Find where the given text appears and provide that cell's center as [x, y] coordinate. 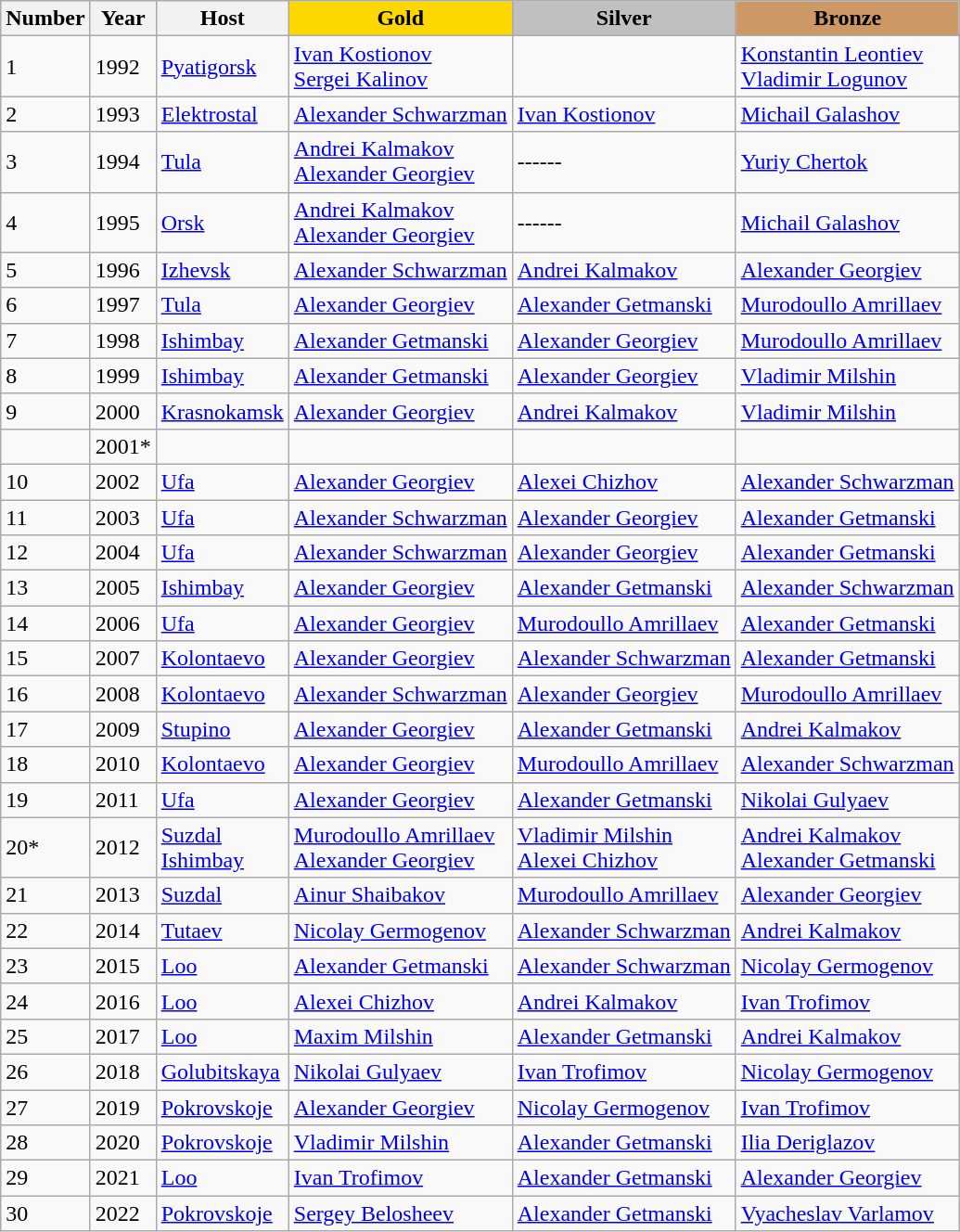
2020 [122, 1143]
Silver [623, 19]
2 [45, 114]
24 [45, 1001]
26 [45, 1072]
28 [45, 1143]
2002 [122, 481]
14 [45, 623]
Ivan Kostionov [623, 114]
Stupino [223, 729]
29 [45, 1178]
2018 [122, 1072]
13 [45, 588]
2009 [122, 729]
8 [45, 376]
Ivan KostionovSergei Kalinov [401, 67]
Vyacheslav Varlamov [848, 1213]
2013 [122, 895]
2004 [122, 553]
2011 [122, 800]
21 [45, 895]
2016 [122, 1001]
2015 [122, 966]
1999 [122, 376]
22 [45, 930]
Bronze [848, 19]
Golubitskaya [223, 1072]
27 [45, 1107]
2021 [122, 1178]
2007 [122, 659]
Izhevsk [223, 270]
17 [45, 729]
30 [45, 1213]
18 [45, 764]
2022 [122, 1213]
9 [45, 411]
2017 [122, 1036]
SuzdalIshimbay [223, 848]
Gold [401, 19]
Elektrostal [223, 114]
2014 [122, 930]
2012 [122, 848]
Number [45, 19]
11 [45, 517]
Vladimir MilshinAlexei Chizhov [623, 848]
Sergey Belosheev [401, 1213]
Konstantin LeontievVladimir Logunov [848, 67]
3 [45, 161]
5 [45, 270]
Year [122, 19]
16 [45, 694]
2010 [122, 764]
Suzdal [223, 895]
7 [45, 340]
Pyatigorsk [223, 67]
19 [45, 800]
Orsk [223, 223]
25 [45, 1036]
4 [45, 223]
2005 [122, 588]
Ainur Shaibakov [401, 895]
Krasnokamsk [223, 411]
2006 [122, 623]
1992 [122, 67]
1 [45, 67]
Ilia Deriglazov [848, 1143]
Murodoullo AmrillaevAlexander Georgiev [401, 848]
10 [45, 481]
1994 [122, 161]
1997 [122, 305]
12 [45, 553]
6 [45, 305]
1998 [122, 340]
Maxim Milshin [401, 1036]
Host [223, 19]
1993 [122, 114]
23 [45, 966]
20* [45, 848]
2019 [122, 1107]
2008 [122, 694]
1996 [122, 270]
Andrei KalmakovAlexander Getmanski [848, 848]
2001* [122, 446]
15 [45, 659]
1995 [122, 223]
Yuriy Chertok [848, 161]
Tutaev [223, 930]
2000 [122, 411]
2003 [122, 517]
